Identify which cell holds the provided text, then report its (X, Y) central coordinate. 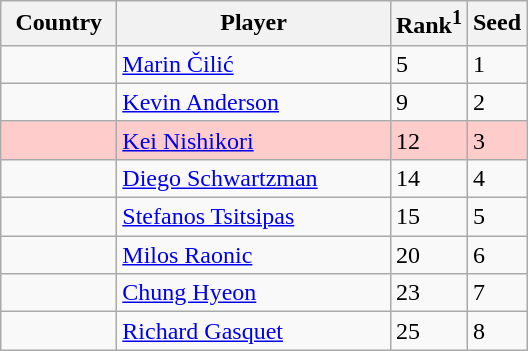
Chung Hyeon (254, 293)
8 (496, 331)
Milos Raonic (254, 255)
6 (496, 255)
12 (428, 140)
Richard Gasquet (254, 331)
14 (428, 178)
15 (428, 217)
25 (428, 331)
Kevin Anderson (254, 102)
Diego Schwartzman (254, 178)
Marin Čilić (254, 64)
Country (59, 24)
9 (428, 102)
20 (428, 255)
4 (496, 178)
Player (254, 24)
Seed (496, 24)
2 (496, 102)
23 (428, 293)
3 (496, 140)
Rank1 (428, 24)
7 (496, 293)
1 (496, 64)
Kei Nishikori (254, 140)
Stefanos Tsitsipas (254, 217)
